Return [x, y] of the center of cell containing provided text 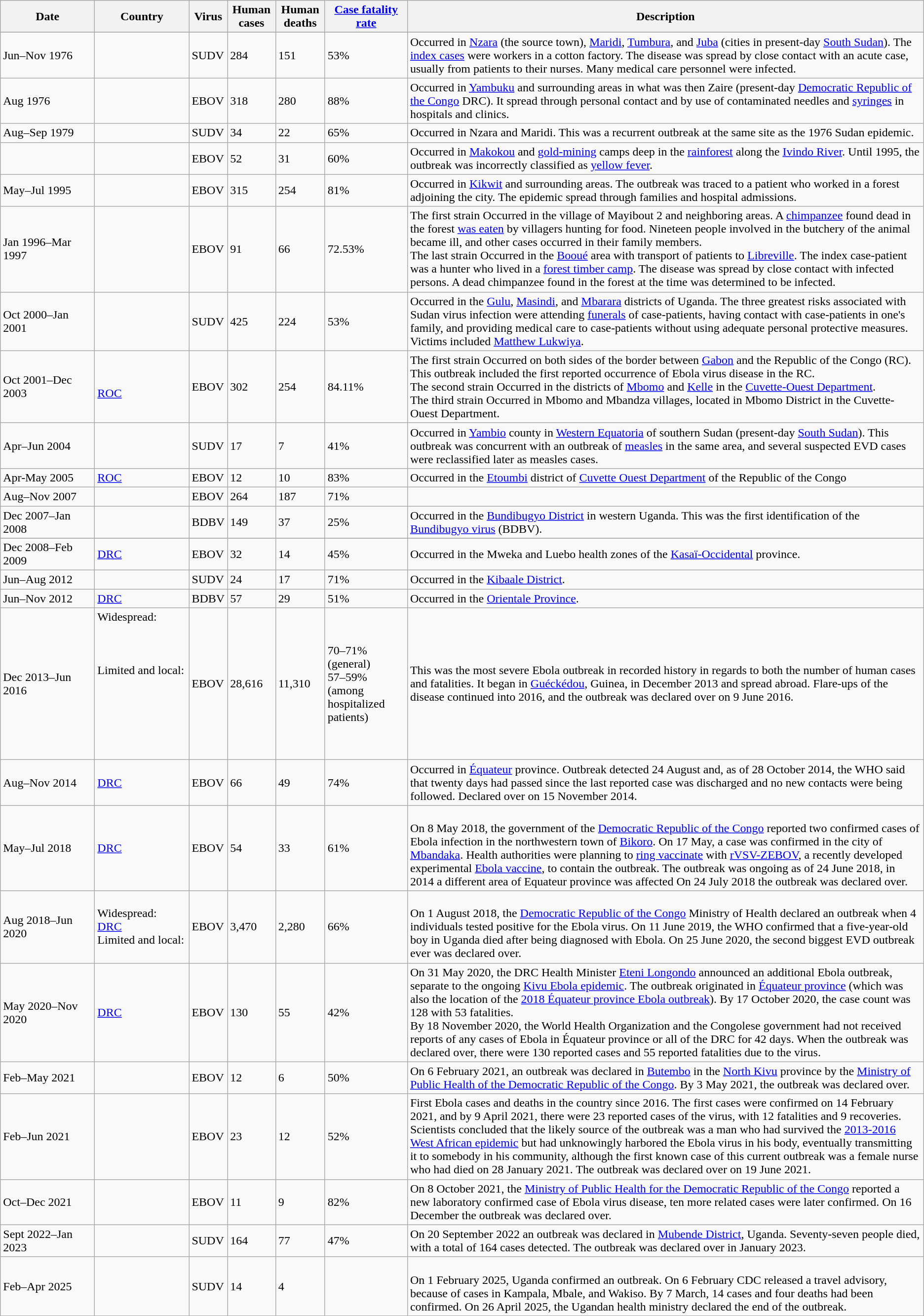
Feb–Apr 2025 [47, 1286]
28,616 [252, 684]
33 [300, 848]
224 [300, 321]
4 [300, 1286]
Oct 2001–Dec 2003 [47, 387]
May 2020–Nov 2020 [47, 1012]
425 [252, 321]
54 [252, 848]
66% [366, 927]
82% [366, 1202]
32 [252, 554]
52% [366, 1137]
Aug 1976 [47, 101]
37 [300, 521]
83% [366, 478]
Occurred in the Bundibugyo District in western Uganda. This was the first identification of the Bundibugyo virus (BDBV). [665, 521]
130 [252, 1012]
49 [300, 783]
Sept 2022–Jan 2023 [47, 1240]
284 [252, 55]
24 [252, 580]
164 [252, 1240]
7 [300, 445]
51% [366, 598]
Occurred in the Etoumbi district of Cuvette Ouest Department of the Republic of the Congo [665, 478]
187 [300, 496]
81% [366, 191]
Jan 1996–Mar 1997 [47, 249]
34 [252, 133]
42% [366, 1012]
91 [252, 249]
May–Jul 1995 [47, 191]
41% [366, 445]
Description [665, 17]
Dec 2013–Jun 2016 [47, 684]
45% [366, 554]
Virus [208, 17]
Dec 2007–Jan 2008 [47, 521]
84.11% [366, 387]
Aug–Nov 2007 [47, 496]
Occurred in the Mweka and Luebo health zones of the Kasaï-Occidental province. [665, 554]
Occurred in the Kibaale District. [665, 580]
11 [252, 1202]
Date [47, 17]
11,310 [300, 684]
Oct–Dec 2021 [47, 1202]
2,280 [300, 927]
May–Jul 2018 [47, 848]
Case fatality rate [366, 17]
10 [300, 478]
77 [300, 1240]
70–71% (general)57–59% (among hospitalized patients) [366, 684]
61% [366, 848]
52 [252, 158]
315 [252, 191]
Oct 2000–Jan 2001 [47, 321]
151 [300, 55]
74% [366, 783]
Apr–Jun 2004 [47, 445]
Dec 2008–Feb 2009 [47, 554]
72.53% [366, 249]
65% [366, 133]
302 [252, 387]
31 [300, 158]
264 [252, 496]
3,470 [252, 927]
280 [300, 101]
29 [300, 598]
6 [300, 1077]
Human deaths [300, 17]
318 [252, 101]
Aug–Nov 2014 [47, 783]
57 [252, 598]
Widespread:Limited and local: [142, 684]
25% [366, 521]
55 [300, 1012]
60% [366, 158]
Human cases [252, 17]
Feb–Jun 2021 [47, 1137]
88% [366, 101]
Jun–Nov 1976 [47, 55]
Aug 2018–Jun 2020 [47, 927]
23 [252, 1137]
Country [142, 17]
Feb–May 2021 [47, 1077]
50% [366, 1077]
22 [300, 133]
47% [366, 1240]
Occurred in Nzara and Maridi. This was a recurrent outbreak at the same site as the 1976 Sudan epidemic. [665, 133]
Widespread: DRCLimited and local: [142, 927]
Jun–Aug 2012 [47, 580]
Aug–Sep 1979 [47, 133]
9 [300, 1202]
149 [252, 521]
Occurred in the Orientale Province. [665, 598]
Apr-May 2005 [47, 478]
Jun–Nov 2012 [47, 598]
